Extract the (x, y) coordinate from the center of the cell holding the provided text.  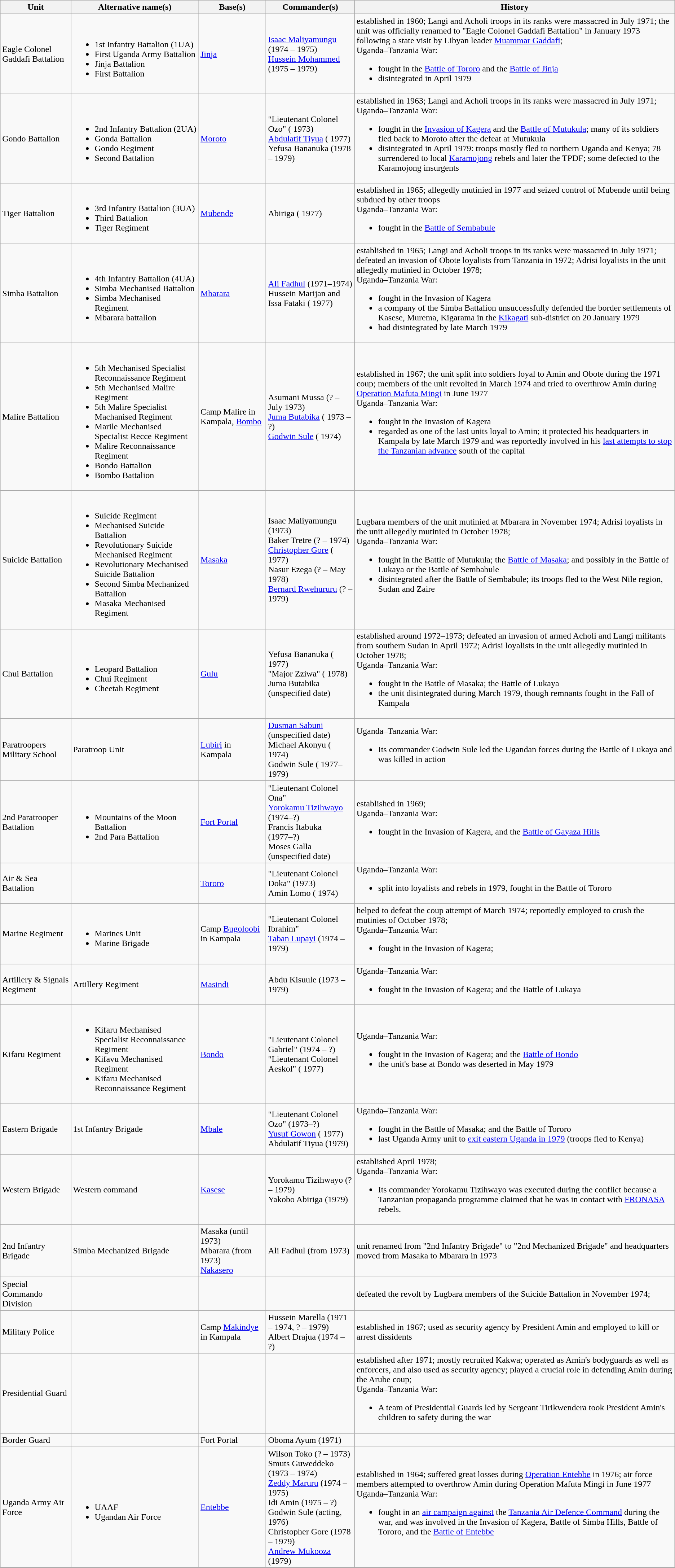
Artillery Regiment (135, 984)
Commander(s) (310, 7)
Tiger Battalion (36, 214)
Eastern Brigade (36, 1129)
"Lieutenant Colonel Ona"Yorokamu Tizihwayo (1974–?)Francis Itabuka (1977–?)Moses Galla (unspecified date) (310, 822)
1st Infantry Brigade (135, 1129)
Alternative name(s) (135, 7)
Paratroopers Military School (36, 750)
established in 1967; used as security agency by President Amin and employed to kill or arrest dissidents (515, 1332)
Presidential Guard (36, 1393)
Abiriga ( 1977) (310, 214)
Uganda–Tanzania War:split into loyalists and rebels in 1979, fought in the Battle of Tororo (515, 883)
Border Guard (36, 1440)
Tororo (232, 883)
2nd Paratrooper Battalion (36, 822)
Ali Fadhul (from 1973) (310, 1251)
Masaka (until 1973)Mbarara (from 1973)Nakasero (232, 1251)
Air & Sea Battalion (36, 883)
2nd Infantry Battalion (2UA)Gonda BattalionGondo RegimentSecond Battalion (135, 139)
"Lieutenant Colonel Doka" (1973)Amin Lomo ( 1974) (310, 883)
2nd Infantry Brigade (36, 1251)
Ali Fadhul (1971–1974)Hussein Marijan and Issa Fataki ( 1977) (310, 293)
Hussein Marella (1971 – 1974, ? – 1979)Albert Drajua (1974 – ?) (310, 1332)
Lubiri in Kampala (232, 750)
Marine Regiment (36, 934)
established in 1969;Uganda–Tanzania War:fought in the Invasion of Kagera, and the Battle of Gayaza Hills (515, 822)
Chui Battalion (36, 674)
Simba Mechanized Brigade (135, 1251)
Mubende (232, 214)
defeated the revolt by Lugbara members of the Suicide Battalion in November 1974; (515, 1294)
"Lieutenant Colonel Gabriel" (1974 – ?)"Lieutenant Colonel Aeskol" ( 1977) (310, 1054)
Military Police (36, 1332)
Kasese (232, 1190)
1st Infantry Battalion (1UA)First Uganda Army BattalionJinja BattalionFirst Battalion (135, 54)
Suicide Battalion (36, 560)
Eagle Colonel Gaddafi Battalion (36, 54)
Uganda Army Air Force (36, 1507)
Kifaru Mechanised Specialist Reconnaissance RegimentKifavu Mechanised RegimentKifaru Mechanised Reconnaissance Regiment (135, 1054)
Yorokamu Tizihwayo (? – 1979)Yakobo Abiriga (1979) (310, 1190)
4th Infantry Battalion (4UA)Simba Mechanised BattalionSimba Mechanised RegimentMbarara battalion (135, 293)
Unit (36, 7)
Bondo (232, 1054)
Masaka (232, 560)
Yefusa Bananuka ( 1977)"Major Zziwa" ( 1978)Juma Butabika (unspecified date) (310, 674)
Uganda–Tanzania War:fought in the Invasion of Kagera; and the Battle of Bondothe unit's base at Bondo was deserted in May 1979 (515, 1054)
Malire Battalion (36, 417)
Mbarara (232, 293)
Uganda–Tanzania War:Its commander Godwin Sule led the Ugandan forces during the Battle of Lukaya and was killed in action (515, 750)
Jinja (232, 54)
Mbale (232, 1129)
Camp Makindye in Kampala (232, 1332)
Gulu (232, 674)
Paratroop Unit (135, 750)
Masindi (232, 984)
Kifaru Regiment (36, 1054)
Gondo Battalion (36, 139)
"Lieutenant Colonel Ozo" (1973–?)Yusuf Gowon ( 1977)Abdulatif Tiyua (1979) (310, 1129)
Special Commando Division (36, 1294)
History (515, 7)
Artillery & Signals Regiment (36, 984)
"Lieutenant Colonel Ozo" ( 1973)Abdulatif Tiyua ( 1977)Yefusa Bananuka (1978 – 1979) (310, 139)
Entebbe (232, 1507)
3rd Infantry Battalion (3UA)Third BattalionTiger Regiment (135, 214)
unit renamed from "2nd Infantry Brigade" to "2nd Mechanized Brigade" and headquarters moved from Masaka to Mbarara in 1973 (515, 1251)
Marines UnitMarine Brigade (135, 934)
Oboma Ayum (1971) (310, 1440)
UAAFUgandan Air Force (135, 1507)
Isaac Maliyamungu (1973)Baker Tretre (? – 1974)Christopher Gore ( 1977)Nasur Ezega (? – May 1978)Bernard Rwehururu (? – 1979) (310, 560)
Mountains of the Moon Battalion2nd Para Battalion (135, 822)
Camp Bugoloobi in Kampala (232, 934)
Asumani Mussa (? – July 1973)Juma Butabika ( 1973 – ?)Godwin Sule ( 1974) (310, 417)
Western command (135, 1190)
Abdu Kisuule (1973 – 1979) (310, 984)
Base(s) (232, 7)
Western Brigade (36, 1190)
Leopard BattalionChui RegimentCheetah Regiment (135, 674)
Uganda–Tanzania War:fought in the Invasion of Kagera; and the Battle of Lukaya (515, 984)
Camp Malire in Kampala, Bombo (232, 417)
Simba Battalion (36, 293)
Dusman Sabuni (unspecified date)Michael Akonyu ( 1974)Godwin Sule ( 1977–1979) (310, 750)
Isaac Maliyamungu (1974 – 1975)Hussein Mohammed (1975 – 1979) (310, 54)
"Lieutenant Colonel Ibrahim"Taban Lupayi (1974 – 1979) (310, 934)
Moroto (232, 139)
